Locate the cell with the specified text and output its [X, Y] center coordinate. 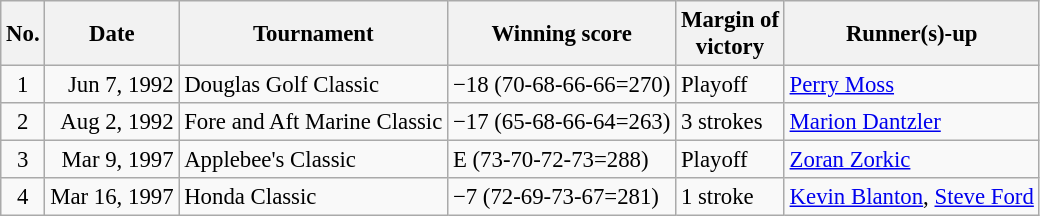
Honda Classic [314, 197]
Applebee's Classic [314, 160]
Aug 2, 1992 [112, 122]
Kevin Blanton, Steve Ford [912, 197]
1 stroke [730, 197]
Mar 16, 1997 [112, 197]
Fore and Aft Marine Classic [314, 122]
−7 (72-69-73-67=281) [562, 197]
3 [23, 160]
Date [112, 34]
Jun 7, 1992 [112, 85]
E (73-70-72-73=288) [562, 160]
4 [23, 197]
Perry Moss [912, 85]
Marion Dantzler [912, 122]
Mar 9, 1997 [112, 160]
3 strokes [730, 122]
Runner(s)-up [912, 34]
Douglas Golf Classic [314, 85]
Tournament [314, 34]
Margin ofvictory [730, 34]
1 [23, 85]
−17 (65-68-66-64=263) [562, 122]
Zoran Zorkic [912, 160]
2 [23, 122]
−18 (70-68-66-66=270) [562, 85]
No. [23, 34]
Winning score [562, 34]
